Identify which cell holds the provided text, then report its (X, Y) central coordinate. 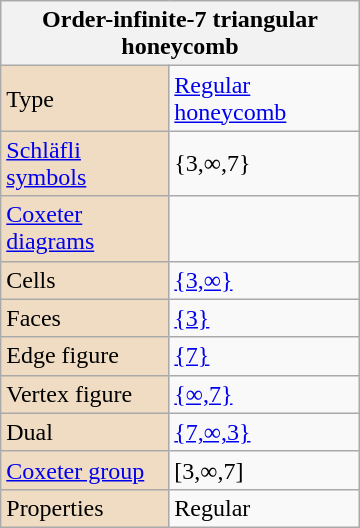
Coxeter group (85, 470)
{3,∞,7} (264, 164)
Properties (85, 508)
{3} (264, 318)
{7,∞,3} (264, 432)
{3,∞} (264, 280)
Edge figure (85, 356)
Dual (85, 432)
Type (85, 98)
Regular honeycomb (264, 98)
Regular (264, 508)
Cells (85, 280)
{∞,7} (264, 394)
Faces (85, 318)
[3,∞,7] (264, 470)
Order-infinite-7 triangular honeycomb (180, 34)
{7} (264, 356)
Schläfli symbols (85, 164)
Vertex figure (85, 394)
Coxeter diagrams (85, 228)
